From the cell containing the given text, extract its center point as (x, y) coordinate. 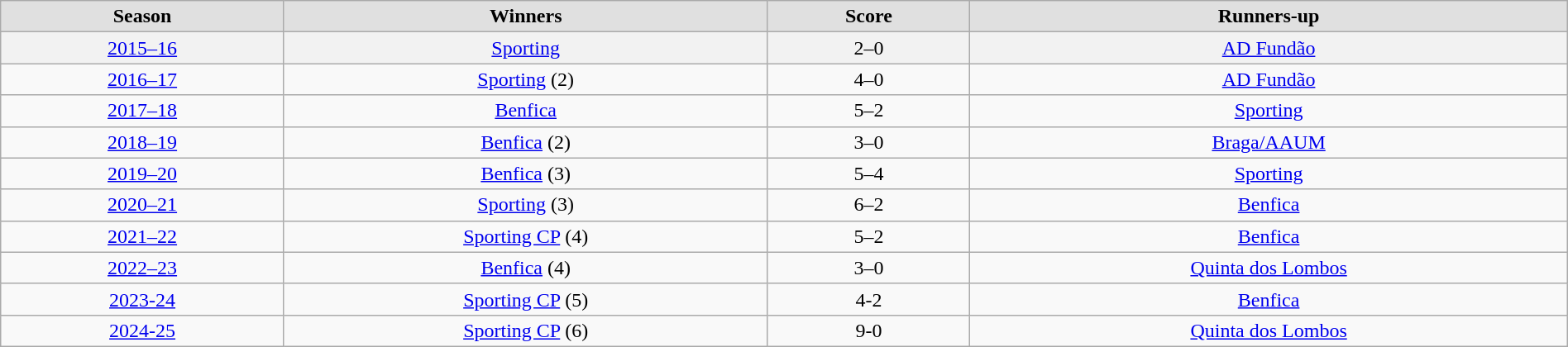
Benfica (2) (526, 142)
2017–18 (142, 111)
Sporting CP (6) (526, 330)
2016–17 (142, 79)
4-2 (868, 299)
Sporting (2) (526, 79)
2–0 (868, 48)
5–4 (868, 173)
2023-24 (142, 299)
2021–22 (142, 236)
9-0 (868, 330)
2020–21 (142, 205)
Sporting CP (4) (526, 236)
Season (142, 17)
Benfica (4) (526, 268)
4–0 (868, 79)
Score (868, 17)
Runners-up (1269, 17)
Sporting (3) (526, 205)
2019–20 (142, 173)
Braga/AAUM (1269, 142)
2024-25 (142, 330)
Sporting CP (5) (526, 299)
Benfica (3) (526, 173)
2015–16 (142, 48)
2018–19 (142, 142)
6–2 (868, 205)
Winners (526, 17)
2022–23 (142, 268)
